Scan for the cell matching the given text and deliver its [X, Y] coordinate at center. 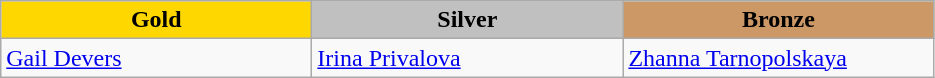
Irina Privalova [468, 58]
Gold [156, 20]
Bronze [778, 20]
Gail Devers [156, 58]
Silver [468, 20]
Zhanna Tarnopolskaya [778, 58]
